Return (X, Y) of the center of cell containing provided text 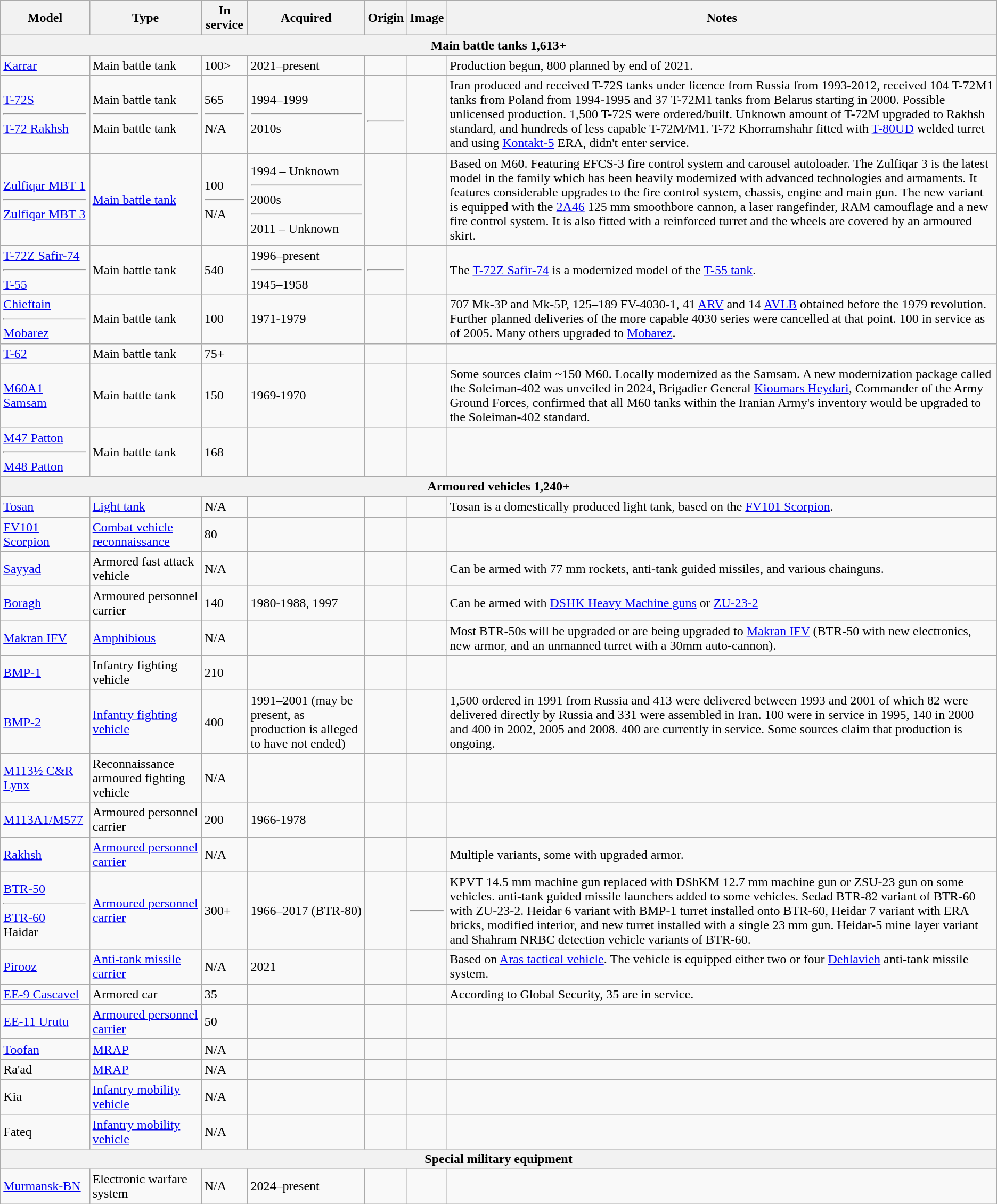
Multiple variants, some with upgraded armor. (722, 854)
300+ (225, 911)
Type (145, 18)
Fateq (45, 1131)
T-72Z Safir-74 T-55 (45, 270)
Tosan is a domestically produced light tank, based on the FV101 Scorpion. (722, 506)
140 (225, 604)
1966–2017 (BTR-80) (306, 911)
Special military equipment (498, 1159)
Anti-tank missile carrier (145, 967)
1996–present 1945–1958 (306, 270)
Armoured vehicles 1,240+ (498, 486)
Murmansk-BN (45, 1186)
Amphibious (145, 638)
100 (225, 319)
T-72S T-72 Rakhsh (45, 114)
Ra'ad (45, 1069)
M60A1 Samsam (45, 395)
Notes (722, 18)
Can be armed with 77 mm rockets, anti-tank guided missiles, and various chainguns. (722, 569)
35 (225, 994)
565 N/A (225, 114)
Main battle tanks 1,613+ (498, 45)
2021 (306, 967)
Light tank (145, 506)
75+ (225, 354)
Image (427, 18)
According to Global Security, 35 are in service. (722, 994)
1966-1978 (306, 820)
168 (225, 452)
200 (225, 820)
M113½ C&R Lynx (45, 778)
M113A1/M577 (45, 820)
400 (225, 722)
BTR-50BTR-60Haidar (45, 911)
2024–present (306, 1186)
Toofan (45, 1049)
Main battle tank Main battle tank (145, 114)
Tosan (45, 506)
In service (225, 18)
Armored car (145, 994)
Origin (386, 18)
Combat vehicle reconnaissance (145, 534)
FV101 Scorpion (45, 534)
1980-1988, 1997 (306, 604)
BMP-1 (45, 673)
M47 PattonM48 Patton (45, 452)
Acquired (306, 18)
Production begun, 800 planned by end of 2021. (722, 65)
100N/A (225, 199)
Zulfiqar MBT 1 Zulfiqar MBT 3 (45, 199)
Makran IFV (45, 638)
Reconnaissance armoured fighting vehicle (145, 778)
EE-11 Urutu (45, 1021)
Karrar (45, 65)
1991–2001 (may be present, as production is alleged to have not ended) (306, 722)
Armored fast attack vehicle (145, 569)
Chieftain Mobarez (45, 319)
The T-72Z Safir-74 is a modernized model of the T-55 tank. (722, 270)
540 (225, 270)
1969-1970 (306, 395)
210 (225, 673)
Sayyad (45, 569)
EE-9 Cascavel (45, 994)
Based on Aras tactical vehicle. The vehicle is equipped either two or four Dehlavieh anti-tank missile system. (722, 967)
T-62 (45, 354)
Kia (45, 1097)
1994–1999 2010s (306, 114)
BMP-2 (45, 722)
150 (225, 395)
2021–present (306, 65)
1971-1979 (306, 319)
Pirooz (45, 967)
Rakhsh (45, 854)
80 (225, 534)
Can be armed with DSHK Heavy Machine guns or ZU-23-2 (722, 604)
Boragh (45, 604)
1994 – Unknown 2000s 2011 – Unknown (306, 199)
50 (225, 1021)
100> (225, 65)
Model (45, 18)
Electronic warfare system (145, 1186)
